Scan for the cell matching the given text and deliver its (x, y) coordinate at center. 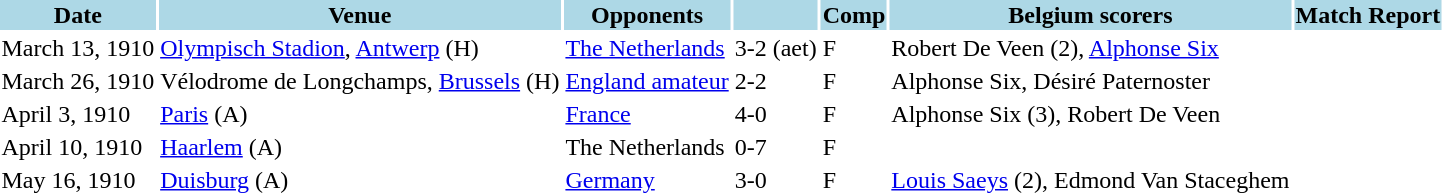
2-2 (776, 81)
Match Report (1368, 15)
March 13, 1910 (78, 48)
Date (78, 15)
April 3, 1910 (78, 114)
Paris (A) (360, 114)
4-0 (776, 114)
Comp (854, 15)
Alphonse Six, Désiré Paternoster (1090, 81)
England amateur (647, 81)
Olympisch Stadion, Antwerp (H) (360, 48)
Vélodrome de Longchamps, Brussels (H) (360, 81)
Robert De Veen (2), Alphonse Six (1090, 48)
Venue (360, 15)
Belgium scorers (1090, 15)
3-2 (aet) (776, 48)
France (647, 114)
April 10, 1910 (78, 147)
Alphonse Six (3), Robert De Veen (1090, 114)
0-7 (776, 147)
Opponents (647, 15)
March 26, 1910 (78, 81)
Haarlem (A) (360, 147)
